Determine the (x, y) coordinate at the center of the cell enclosing the given text.  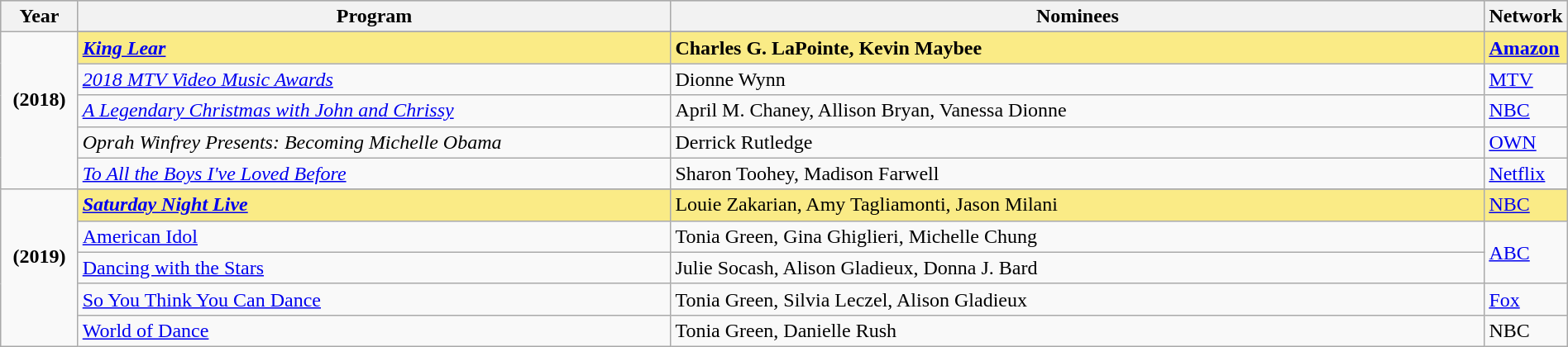
Charles G. LaPointe, Kevin Maybee (1078, 48)
Dancing with the Stars (374, 268)
Tonia Green, Gina Ghiglieri, Michelle Chung (1078, 236)
American Idol (374, 236)
King Lear (374, 48)
Amazon (1526, 48)
Sharon Toohey, Madison Farwell (1078, 173)
Saturday Night Live (374, 205)
Louie Zakarian, Amy Tagliamonti, Jason Milani (1078, 205)
(2018) (40, 111)
Fox (1526, 299)
April M. Chaney, Allison Bryan, Vanessa Dionne (1078, 111)
Tonia Green, Silvia Leczel, Alison Gladieux (1078, 299)
MTV (1526, 79)
Dionne Wynn (1078, 79)
OWN (1526, 142)
World of Dance (374, 330)
Year (40, 17)
So You Think You Can Dance (374, 299)
2018 MTV Video Music Awards (374, 79)
(2019) (40, 268)
Oprah Winfrey Presents: Becoming Michelle Obama (374, 142)
Network (1526, 17)
Program (374, 17)
Tonia Green, Danielle Rush (1078, 330)
ABC (1526, 252)
Netflix (1526, 173)
Julie Socash, Alison Gladieux, Donna J. Bard (1078, 268)
To All the Boys I've Loved Before (374, 173)
Derrick Rutledge (1078, 142)
Nominees (1078, 17)
A Legendary Christmas with John and Chrissy (374, 111)
